Detect which cell encompasses the target text, then output its [x, y] center coordinate. 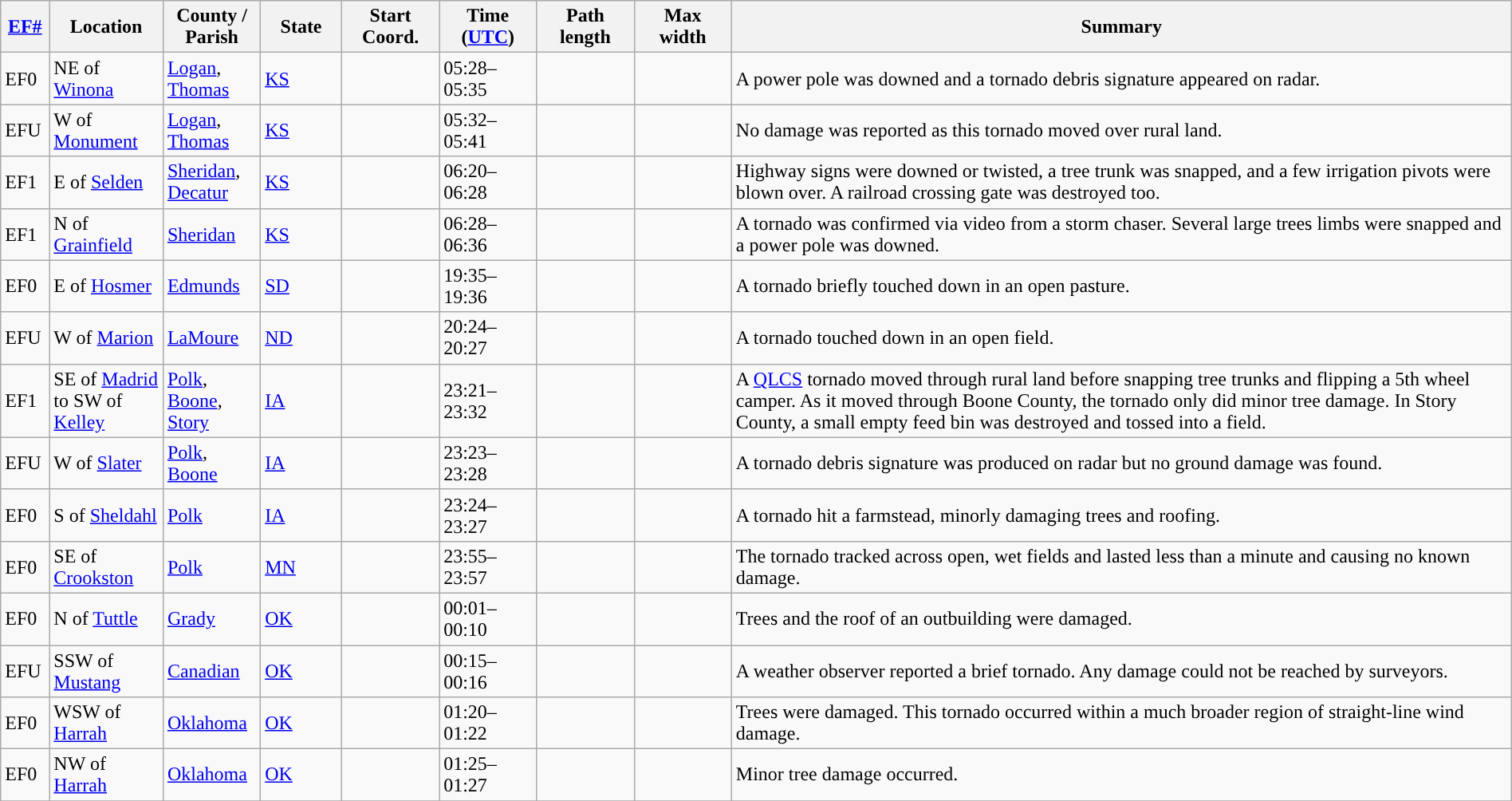
SD [301, 286]
S of Sheldahl [107, 515]
Sheridan, Decatur [211, 182]
Summary [1121, 27]
06:20–06:28 [488, 182]
N of Tuttle [107, 619]
W of Marion [107, 338]
W of Slater [107, 463]
05:28–05:35 [488, 78]
Start Coord. [390, 27]
A weather observer reported a brief tornado. Any damage could not be reached by surveyors. [1121, 670]
06:28–06:36 [488, 235]
County / Parish [211, 27]
No damage was reported as this tornado moved over rural land. [1121, 131]
Polk, Boone [211, 463]
Edmunds [211, 286]
State [301, 27]
19:35–19:36 [488, 286]
A tornado debris signature was produced on radar but no ground damage was found. [1121, 463]
00:01–00:10 [488, 619]
05:32–05:41 [488, 131]
SE of Crookston [107, 566]
N of Grainfield [107, 235]
The tornado tracked across open, wet fields and lasted less than a minute and causing no known damage. [1121, 566]
ND [301, 338]
Polk, Boone, Story [211, 400]
Path length [585, 27]
A tornado touched down in an open field. [1121, 338]
23:55–23:57 [488, 566]
Minor tree damage occurred. [1121, 775]
Trees were damaged. This tornado occurred within a much broader region of straight-line wind damage. [1121, 723]
00:15–00:16 [488, 670]
A power pole was downed and a tornado debris signature appeared on radar. [1121, 78]
Grady [211, 619]
E of Selden [107, 182]
WSW of Harrah [107, 723]
23:21–23:32 [488, 400]
20:24–20:27 [488, 338]
Location [107, 27]
Canadian [211, 670]
LaMoure [211, 338]
A tornado briefly touched down in an open pasture. [1121, 286]
01:25–01:27 [488, 775]
01:20–01:22 [488, 723]
23:24–23:27 [488, 515]
Trees and the roof of an outbuilding were damaged. [1121, 619]
MN [301, 566]
Time (UTC) [488, 27]
EF# [26, 27]
E of Hosmer [107, 286]
A tornado hit a farmstead, minorly damaging trees and roofing. [1121, 515]
W of Monument [107, 131]
A tornado was confirmed via video from a storm chaser. Several large trees limbs were snapped and a power pole was downed. [1121, 235]
NE of Winona [107, 78]
Max width [683, 27]
23:23–23:28 [488, 463]
SSW of Mustang [107, 670]
NW of Harrah [107, 775]
SE of Madrid to SW of Kelley [107, 400]
Sheridan [211, 235]
